Scan for the cell matching the given text and deliver its (X, Y) coordinate at center. 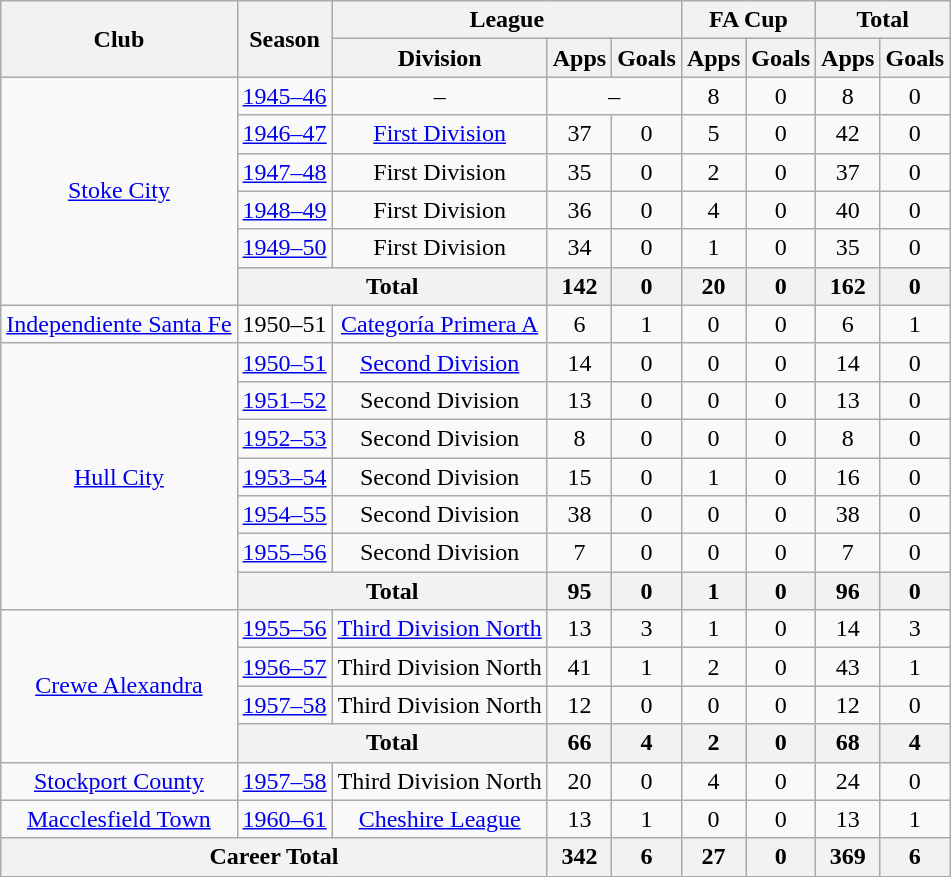
Categoría Primera A (440, 324)
1952–53 (284, 438)
Cheshire League (440, 819)
27 (713, 857)
1948–49 (284, 210)
68 (848, 743)
1956–57 (284, 667)
40 (848, 210)
1951–52 (284, 400)
24 (848, 781)
1953–54 (284, 477)
16 (848, 477)
1945–46 (284, 96)
342 (579, 857)
41 (579, 667)
43 (848, 667)
162 (848, 286)
1947–48 (284, 172)
1946–47 (284, 134)
Macclesfield Town (119, 819)
Independiente Santa Fe (119, 324)
369 (848, 857)
Club (119, 39)
42 (848, 134)
96 (848, 591)
1954–55 (284, 515)
Stockport County (119, 781)
66 (579, 743)
Career Total (274, 857)
34 (579, 248)
Season (284, 39)
Crewe Alexandra (119, 686)
142 (579, 286)
36 (579, 210)
FA Cup (748, 20)
Hull City (119, 476)
Division (440, 58)
95 (579, 591)
5 (713, 134)
1960–61 (284, 819)
League (506, 20)
Stoke City (119, 191)
15 (579, 477)
1949–50 (284, 248)
